Identify which cell holds the provided text, then report its (X, Y) central coordinate. 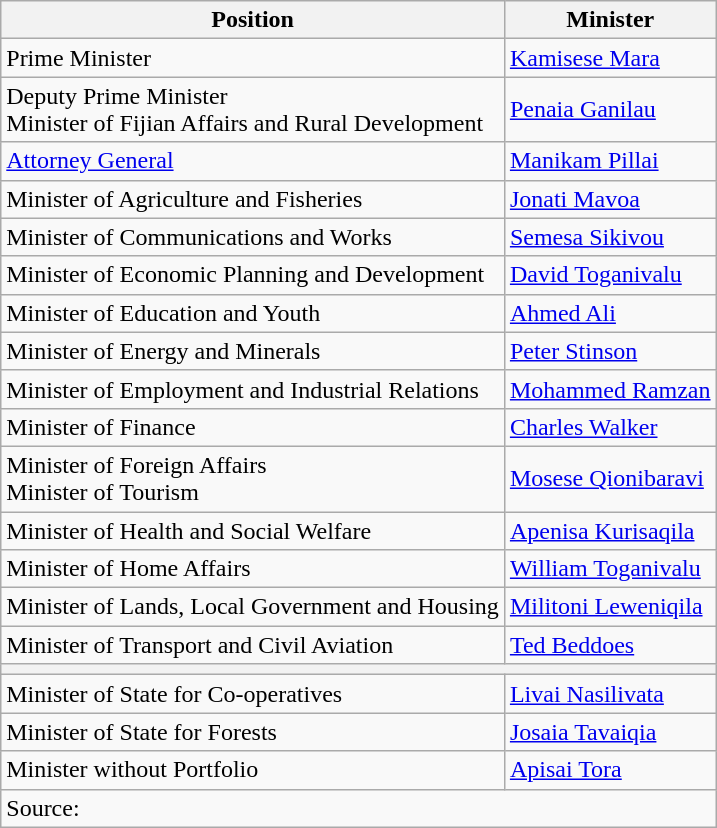
Minister of Health and Social Welfare (253, 531)
Josaia Tavaiqia (610, 732)
Prime Minister (253, 58)
Minister of Economic Planning and Development (253, 275)
Minister of Transport and Civil Aviation (253, 645)
Ted Beddoes (610, 645)
Manikam Pillai (610, 161)
Apenisa Kurisaqila (610, 531)
Apisai Tora (610, 770)
David Toganivalu (610, 275)
Jonati Mavoa (610, 199)
Minister of Education and Youth (253, 313)
Minister of Finance (253, 427)
Minister of Foreign AffairsMinister of Tourism (253, 478)
Minister of Employment and Industrial Relations (253, 389)
Minister of Home Affairs (253, 569)
Minister of State for Co-operatives (253, 694)
Minister of Communications and Works (253, 237)
Kamisese Mara (610, 58)
Mohammed Ramzan (610, 389)
Minister (610, 20)
Mosese Qionibaravi (610, 478)
Penaia Ganilau (610, 110)
Source: (358, 808)
Minister of Energy and Minerals (253, 351)
Minister without Portfolio (253, 770)
Livai Nasilivata (610, 694)
Deputy Prime MinisterMinister of Fijian Affairs and Rural Development (253, 110)
Minister of Lands, Local Government and Housing (253, 607)
Ahmed Ali (610, 313)
Semesa Sikivou (610, 237)
William Toganivalu (610, 569)
Charles Walker (610, 427)
Position (253, 20)
Minister of State for Forests (253, 732)
Militoni Leweniqila (610, 607)
Attorney General (253, 161)
Peter Stinson (610, 351)
Minister of Agriculture and Fisheries (253, 199)
